Find where the given text appears and provide that cell's center as (X, Y) coordinate. 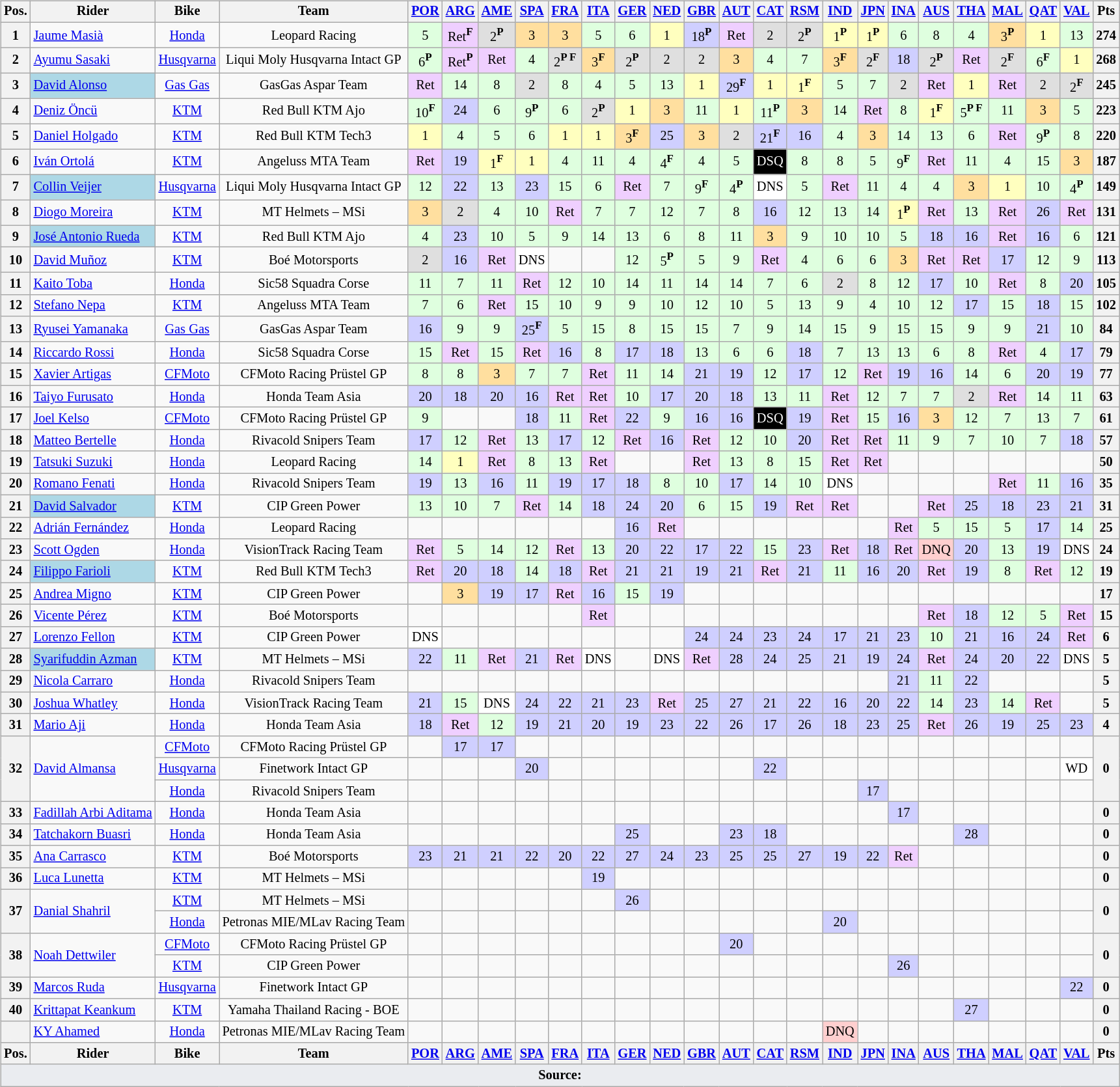
37 (16, 911)
Noah Dettwiler (93, 956)
Joel Kelso (93, 419)
105 (1106, 284)
Mario Aji (93, 725)
5P F (972, 111)
223 (1106, 111)
Syarifuddin Azman (93, 659)
Joshua Whatley (93, 703)
Source: (560, 1075)
57 (1106, 440)
29 (16, 681)
Luca Lunetta (93, 879)
268 (1106, 60)
Stefano Nepa (93, 305)
38 (16, 956)
Ayumu Sasaki (93, 60)
61 (1106, 419)
Filippo Farioli (93, 571)
3P (1007, 35)
102 (1106, 305)
Romano Fenati (93, 484)
Lorenzo Fellon (93, 637)
121 (1106, 236)
KY Ahamed (93, 1032)
Danial Shahril (93, 911)
Riccardo Rossi (93, 353)
187 (1106, 161)
WD (1076, 769)
Collin Veijer (93, 187)
Tatsuki Suzuki (93, 462)
Adrián Fernández (93, 528)
Scott Ogden (93, 550)
Nicola Carraro (93, 681)
77 (1106, 374)
Xavier Artigas (93, 374)
RetP (461, 60)
Krittapat Keankum (93, 1010)
Daniel Holgado (93, 137)
29F (737, 86)
50 (1106, 462)
Iván Ortolá (93, 161)
2P F (565, 60)
131 (1106, 212)
Matteo Bertelle (93, 440)
David Salvador (93, 506)
David Muñoz (93, 260)
84 (1106, 329)
Andrea Migno (93, 594)
39 (16, 988)
Tatchakorn Buasri (93, 834)
25F (532, 329)
32 (16, 769)
Taiyo Furusato (93, 396)
6F (1043, 60)
63 (1106, 396)
Ana Carrasco (93, 857)
José Antonio Rueda (93, 236)
Fadillah Arbi Aditama (93, 813)
5P (666, 260)
RetF (461, 35)
149 (1106, 187)
220 (1106, 137)
11P (771, 111)
34 (16, 834)
274 (1106, 35)
6P (426, 60)
Diogo Moreira (93, 212)
Marcos Ruda (93, 988)
79 (1106, 353)
4F (666, 161)
David Alonso (93, 86)
30 (16, 703)
Deniz Öncü (93, 111)
245 (1106, 86)
Jaume Masià (93, 35)
Ryusei Yamanaka (93, 329)
Kaito Toba (93, 284)
10F (426, 111)
David Almansa (93, 769)
113 (1106, 260)
40 (16, 1010)
18P (702, 35)
Vicente Pérez (93, 616)
21F (771, 137)
Yamaha Thailand Racing - BOE (314, 1010)
33 (16, 813)
36 (16, 879)
